Capture the cell that displays the provided text and extract its [x, y] central coordinate. 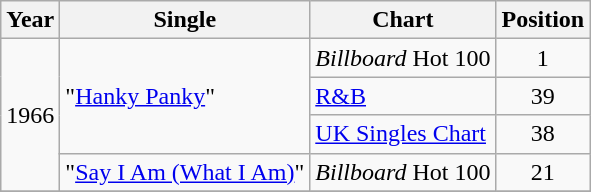
Chart [403, 20]
"Say I Am (What I Am)" [185, 172]
1966 [30, 115]
"Hanky Panky" [185, 96]
1 [543, 58]
21 [543, 172]
Year [30, 20]
R&B [403, 96]
UK Singles Chart [403, 134]
Single [185, 20]
39 [543, 96]
38 [543, 134]
Position [543, 20]
